Scan for the cell matching the given text and deliver its (x, y) coordinate at center. 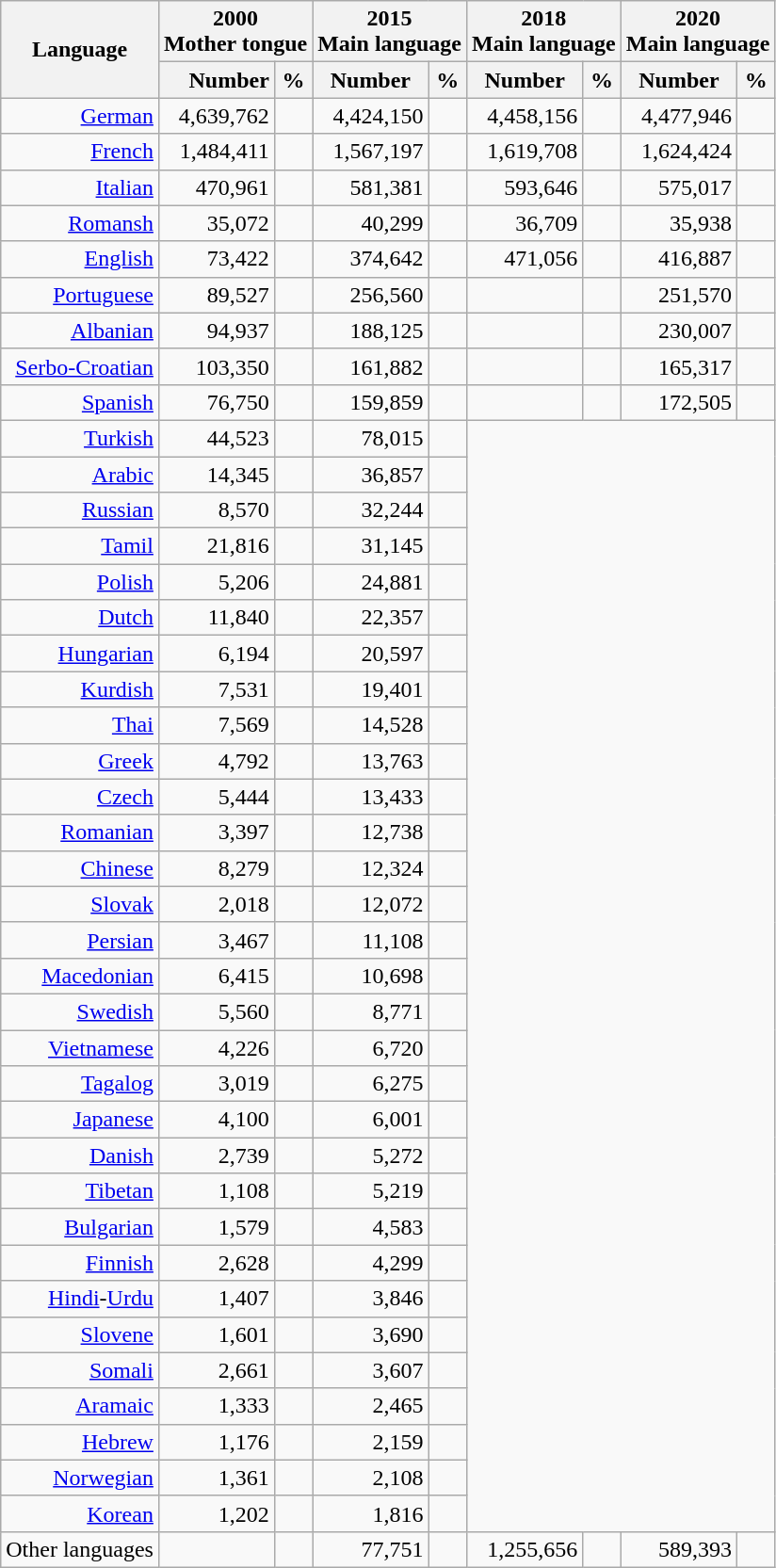
Danish (80, 1156)
4,583 (371, 1227)
Polish (80, 582)
7,569 (217, 725)
10,698 (371, 976)
Romansh (80, 223)
Other languages (80, 1549)
1,255,656 (524, 1549)
Kurdish (80, 689)
471,056 (524, 259)
Hungarian (80, 654)
1,407 (217, 1299)
6,001 (371, 1120)
21,816 (217, 546)
256,560 (371, 295)
Thai (80, 725)
4,299 (371, 1263)
32,244 (371, 510)
Slovak (80, 904)
31,145 (371, 546)
1,333 (217, 1406)
103,350 (217, 366)
Korean (80, 1513)
2,661 (217, 1370)
2,739 (217, 1156)
Tamil (80, 546)
3,846 (371, 1299)
24,881 (371, 582)
4,424,150 (371, 116)
77,751 (371, 1549)
Japanese (80, 1120)
2018Main language (543, 32)
6,194 (217, 654)
1,579 (217, 1227)
2000Mother tongue (235, 32)
Vietnamese (80, 1048)
Somali (80, 1370)
251,570 (678, 295)
5,206 (217, 582)
165,317 (678, 366)
Albanian (80, 331)
3,607 (371, 1370)
94,937 (217, 331)
Czech (80, 797)
44,523 (217, 438)
11,108 (371, 940)
Aramaic (80, 1406)
2,108 (371, 1478)
7,531 (217, 689)
230,007 (678, 331)
470,961 (217, 187)
French (80, 152)
8,771 (371, 1011)
13,763 (371, 761)
Language (80, 49)
416,887 (678, 259)
12,324 (371, 868)
22,357 (371, 618)
2,628 (217, 1263)
188,125 (371, 331)
36,857 (371, 474)
1,619,708 (524, 152)
1,484,411 (217, 152)
Slovene (80, 1334)
161,882 (371, 366)
4,792 (217, 761)
159,859 (371, 402)
4,639,762 (217, 116)
2020Main language (698, 32)
14,528 (371, 725)
1,624,424 (678, 152)
12,072 (371, 904)
3,397 (217, 832)
2,465 (371, 1406)
Dutch (80, 618)
English (80, 259)
2,159 (371, 1442)
5,219 (371, 1191)
1,176 (217, 1442)
5,560 (217, 1011)
2,018 (217, 904)
8,570 (217, 510)
20,597 (371, 654)
78,015 (371, 438)
3,019 (217, 1084)
Norwegian (80, 1478)
374,642 (371, 259)
Portuguese (80, 295)
Bulgarian (80, 1227)
1,601 (217, 1334)
35,938 (678, 223)
4,458,156 (524, 116)
6,415 (217, 976)
Tibetan (80, 1191)
Finnish (80, 1263)
89,527 (217, 295)
Hebrew (80, 1442)
14,345 (217, 474)
1,567,197 (371, 152)
6,720 (371, 1048)
40,299 (371, 223)
Serbo-Croatian (80, 366)
19,401 (371, 689)
581,381 (371, 187)
4,226 (217, 1048)
575,017 (678, 187)
Russian (80, 510)
35,072 (217, 223)
4,477,946 (678, 116)
Italian (80, 187)
5,444 (217, 797)
11,840 (217, 618)
1,108 (217, 1191)
Macedonian (80, 976)
Romanian (80, 832)
2015Main language (390, 32)
Hindi-Urdu (80, 1299)
Turkish (80, 438)
Arabic (80, 474)
Tagalog (80, 1084)
5,272 (371, 1156)
Spanish (80, 402)
73,422 (217, 259)
13,433 (371, 797)
8,279 (217, 868)
593,646 (524, 187)
German (80, 116)
1,361 (217, 1478)
1,202 (217, 1513)
Swedish (80, 1011)
Chinese (80, 868)
589,393 (678, 1549)
76,750 (217, 402)
12,738 (371, 832)
1,816 (371, 1513)
36,709 (524, 223)
6,275 (371, 1084)
3,467 (217, 940)
3,690 (371, 1334)
172,505 (678, 402)
4,100 (217, 1120)
Greek (80, 761)
Persian (80, 940)
